Return [X, Y] of the center of cell containing provided text 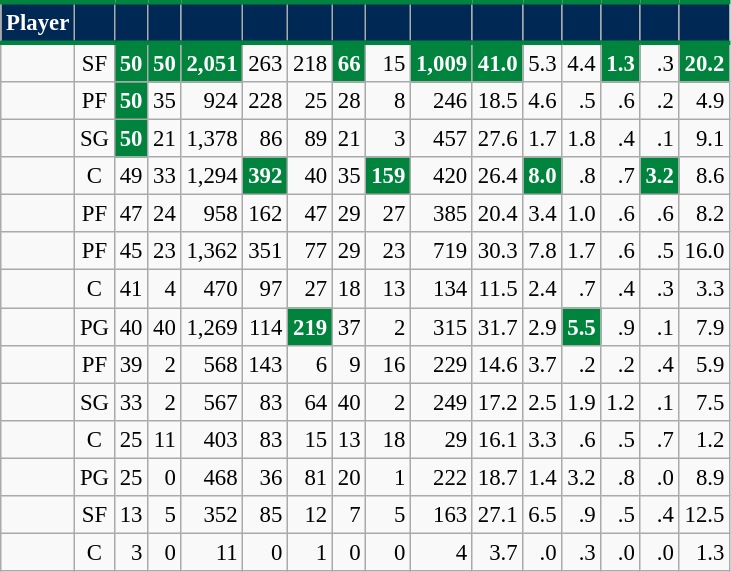
9.1 [704, 139]
5.9 [704, 364]
7.8 [542, 251]
1.4 [542, 477]
2.5 [542, 402]
352 [212, 515]
41 [130, 289]
39 [130, 364]
392 [266, 176]
218 [310, 62]
20 [348, 477]
6.5 [542, 515]
64 [310, 402]
351 [266, 251]
162 [266, 214]
36 [266, 477]
114 [266, 327]
5.5 [582, 327]
5.3 [542, 62]
41.0 [497, 62]
229 [442, 364]
222 [442, 477]
3.4 [542, 214]
263 [266, 62]
8.0 [542, 176]
1,362 [212, 251]
20.4 [497, 214]
14.6 [497, 364]
81 [310, 477]
567 [212, 402]
30.3 [497, 251]
143 [266, 364]
2.4 [542, 289]
12 [310, 515]
385 [442, 214]
468 [212, 477]
719 [442, 251]
315 [442, 327]
1.8 [582, 139]
Player [38, 22]
77 [310, 251]
16 [388, 364]
26.4 [497, 176]
31.7 [497, 327]
1,378 [212, 139]
249 [442, 402]
24 [164, 214]
37 [348, 327]
219 [310, 327]
89 [310, 139]
7 [348, 515]
1.0 [582, 214]
12.5 [704, 515]
246 [442, 101]
134 [442, 289]
6 [310, 364]
20.2 [704, 62]
8.6 [704, 176]
403 [212, 439]
228 [266, 101]
2,051 [212, 62]
457 [442, 139]
163 [442, 515]
4.4 [582, 62]
27.1 [497, 515]
27.6 [497, 139]
924 [212, 101]
8.9 [704, 477]
18.7 [497, 477]
1,269 [212, 327]
8 [388, 101]
1,009 [442, 62]
420 [442, 176]
9 [348, 364]
16.0 [704, 251]
11.5 [497, 289]
49 [130, 176]
568 [212, 364]
4.9 [704, 101]
958 [212, 214]
86 [266, 139]
16.1 [497, 439]
159 [388, 176]
4.6 [542, 101]
2.9 [542, 327]
17.2 [497, 402]
18.5 [497, 101]
28 [348, 101]
7.9 [704, 327]
8.2 [704, 214]
7.5 [704, 402]
1.9 [582, 402]
470 [212, 289]
45 [130, 251]
97 [266, 289]
1,294 [212, 176]
85 [266, 515]
66 [348, 62]
